Identify which cell holds the provided text, then report its (x, y) central coordinate. 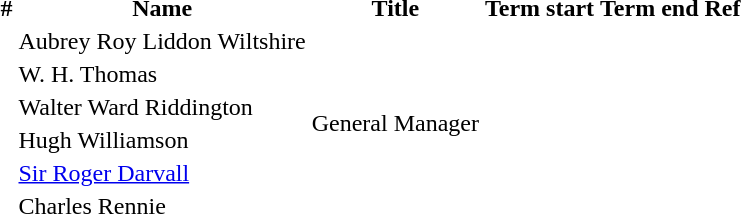
W. H. Thomas (162, 74)
Sir Roger Darvall (162, 173)
Walter Ward Riddington (162, 107)
Aubrey Roy Liddon Wiltshire (162, 41)
Hugh Williamson (162, 140)
